From the cell containing the given text, extract its center point as [x, y] coordinate. 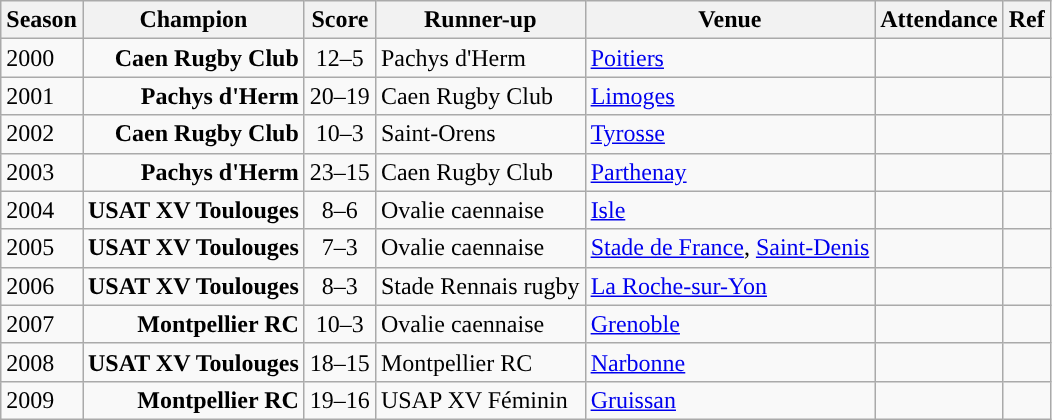
2009 [42, 400]
2004 [42, 210]
Runner-up [480, 20]
8–3 [340, 286]
23–15 [340, 172]
2001 [42, 96]
2006 [42, 286]
20–19 [340, 96]
8–6 [340, 210]
Poitiers [730, 58]
Parthenay [730, 172]
Saint-Orens [480, 134]
2002 [42, 134]
2005 [42, 248]
Stade de France, Saint-Denis [730, 248]
Champion [193, 20]
Stade Rennais rugby [480, 286]
Venue [730, 20]
Gruissan [730, 400]
Season [42, 20]
19–16 [340, 400]
Ref [1026, 20]
Limoges [730, 96]
2008 [42, 362]
2000 [42, 58]
Grenoble [730, 324]
18–15 [340, 362]
Score [340, 20]
Isle [730, 210]
2007 [42, 324]
7–3 [340, 248]
12–5 [340, 58]
USAP XV Féminin [480, 400]
La Roche-sur-Yon [730, 286]
Attendance [939, 20]
Tyrosse [730, 134]
Narbonne [730, 362]
2003 [42, 172]
